Return [X, Y] of the center of cell containing provided text 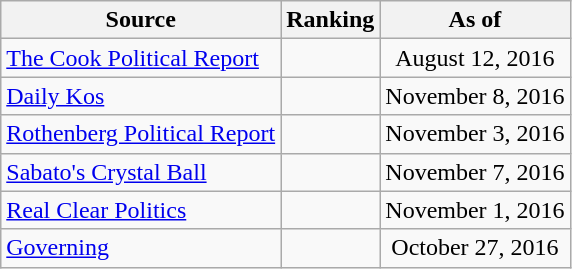
Real Clear Politics [141, 210]
The Cook Political Report [141, 58]
Ranking [330, 20]
Daily Kos [141, 96]
As of [475, 20]
November 8, 2016 [475, 96]
November 1, 2016 [475, 210]
August 12, 2016 [475, 58]
Source [141, 20]
October 27, 2016 [475, 248]
Governing [141, 248]
November 3, 2016 [475, 134]
November 7, 2016 [475, 172]
Sabato's Crystal Ball [141, 172]
Rothenberg Political Report [141, 134]
